Locate the cell with the specified text and output its (X, Y) center coordinate. 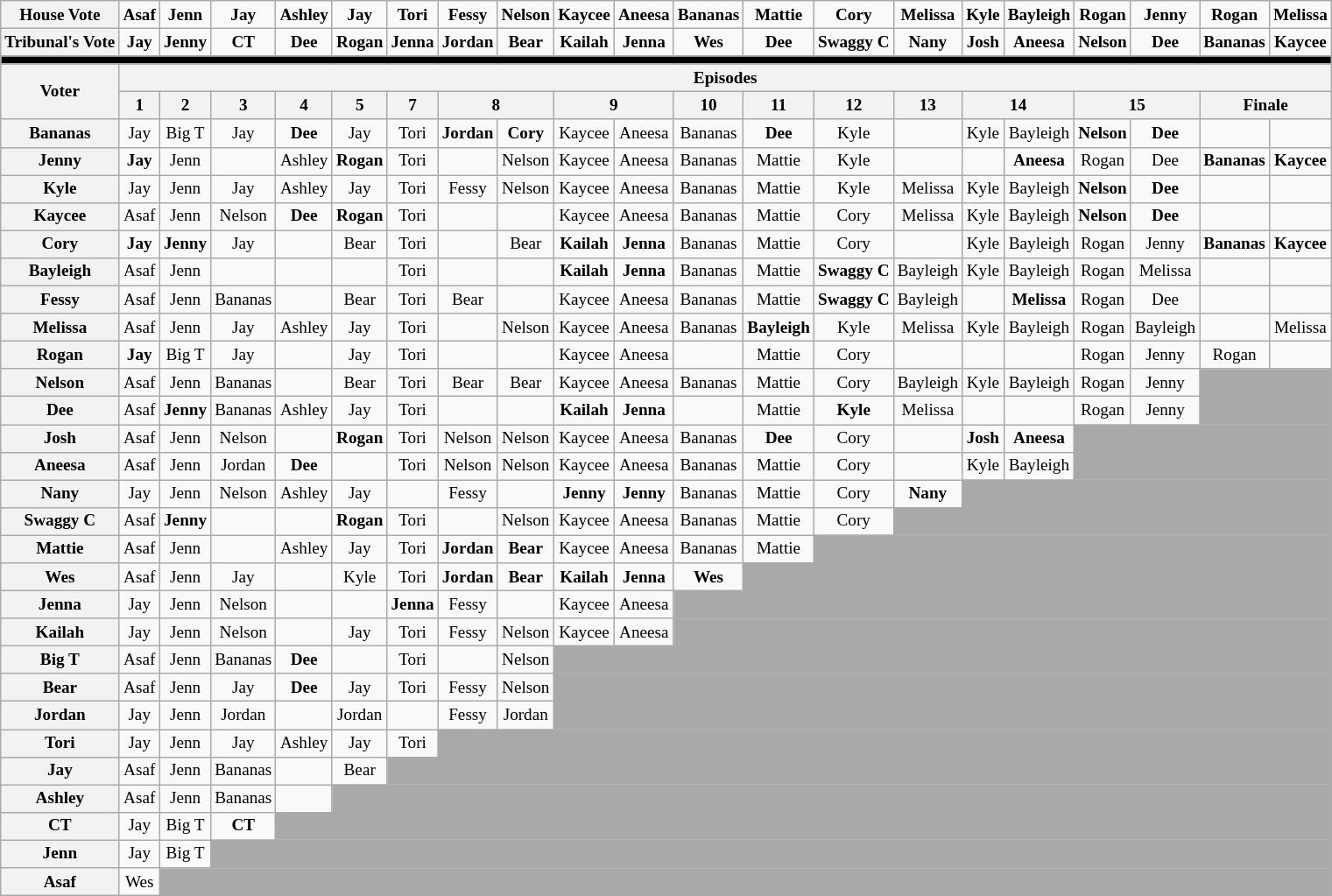
13 (927, 106)
11 (779, 106)
Episodes (725, 78)
9 (615, 106)
Voter (60, 91)
1 (139, 106)
4 (305, 106)
2 (185, 106)
7 (412, 106)
Tribunal's Vote (60, 42)
15 (1137, 106)
5 (359, 106)
14 (1018, 106)
3 (243, 106)
12 (853, 106)
10 (708, 106)
8 (496, 106)
House Vote (60, 15)
Finale (1266, 106)
